Capture the cell that displays the provided text and extract its (x, y) central coordinate. 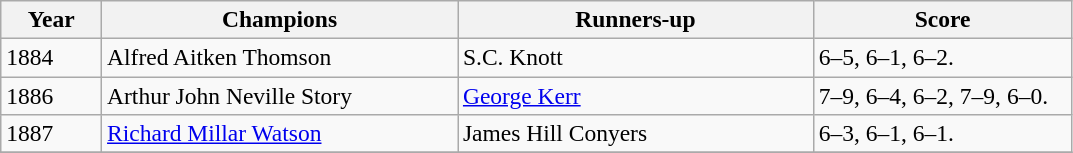
George Kerr (636, 95)
Richard Millar Watson (280, 133)
Year (52, 19)
Champions (280, 19)
6–3, 6–1, 6–1. (942, 133)
6–5, 6–1, 6–2. (942, 57)
S.C. Knott (636, 57)
Alfred Aitken Thomson (280, 57)
1886 (52, 95)
Arthur John Neville Story (280, 95)
1887 (52, 133)
1884 (52, 57)
Score (942, 19)
Runners-up (636, 19)
James Hill Conyers (636, 133)
7–9, 6–4, 6–2, 7–9, 6–0. (942, 95)
